Find where the given text appears and provide that cell's center as (X, Y) coordinate. 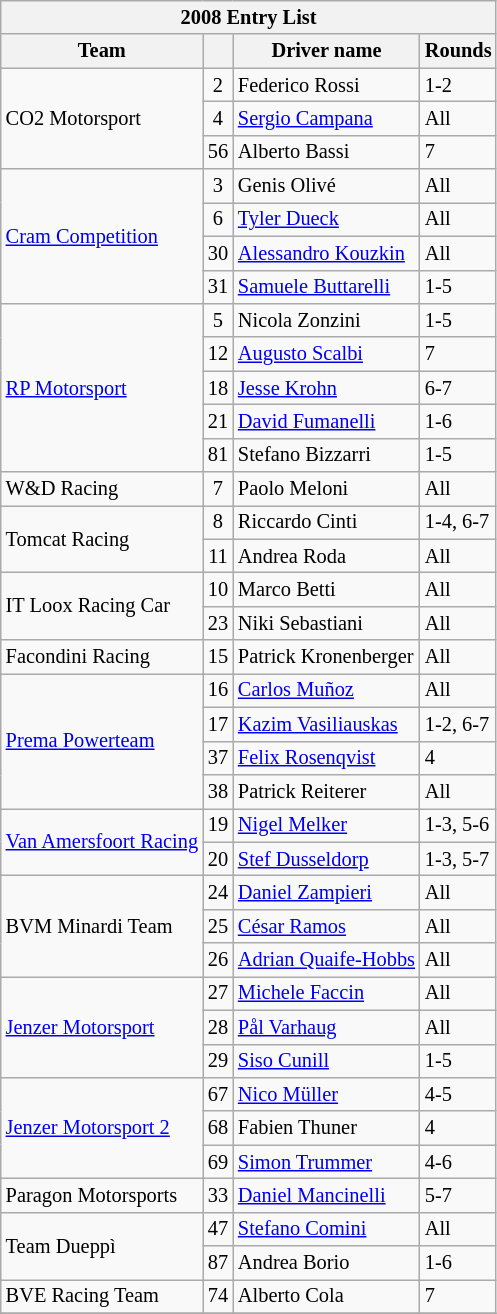
6-7 (458, 388)
5 (218, 320)
Jenzer Motorsport 2 (102, 1128)
Kazim Vasiliauskas (326, 724)
2008 Entry List (249, 17)
38 (218, 791)
Augusto Scalbi (326, 354)
W&D Racing (102, 489)
25 (218, 926)
Michele Faccin (326, 993)
Stef Dusseldorp (326, 859)
Team Dueppì (102, 1246)
Paolo Meloni (326, 489)
Niki Sebastiani (326, 623)
16 (218, 690)
24 (218, 892)
César Ramos (326, 926)
Adrian Quaife-Hobbs (326, 960)
12 (218, 354)
18 (218, 388)
Samuele Buttarelli (326, 287)
Rounds (458, 51)
Pål Varhaug (326, 1027)
Jenzer Motorsport (102, 1026)
56 (218, 152)
Simon Trummer (326, 1162)
20 (218, 859)
Federico Rossi (326, 85)
67 (218, 1094)
Nigel Melker (326, 825)
Team (102, 51)
37 (218, 758)
47 (218, 1229)
Jesse Krohn (326, 388)
74 (218, 1296)
RP Motorsport (102, 387)
1-3, 5-7 (458, 859)
10 (218, 589)
Daniel Zampieri (326, 892)
Alberto Bassi (326, 152)
26 (218, 960)
8 (218, 522)
69 (218, 1162)
1-2, 6-7 (458, 724)
15 (218, 657)
Nicola Zonzini (326, 320)
11 (218, 556)
Fabien Thuner (326, 1128)
5-7 (458, 1195)
BVE Racing Team (102, 1296)
28 (218, 1027)
Carlos Muñoz (326, 690)
Nico Müller (326, 1094)
1-2 (458, 85)
IT Loox Racing Car (102, 606)
68 (218, 1128)
4-5 (458, 1094)
81 (218, 455)
Cram Competition (102, 236)
Andrea Borio (326, 1263)
87 (218, 1263)
Riccardo Cinti (326, 522)
Alberto Cola (326, 1296)
1-3, 5-6 (458, 825)
BVM Minardi Team (102, 926)
Siso Cunill (326, 1061)
Daniel Mancinelli (326, 1195)
Prema Powerteam (102, 740)
CO2 Motorsport (102, 118)
Andrea Roda (326, 556)
17 (218, 724)
Driver name (326, 51)
Sergio Campana (326, 118)
David Fumanelli (326, 421)
Tomcat Racing (102, 538)
19 (218, 825)
Stefano Comini (326, 1229)
Van Amersfoort Racing (102, 842)
Marco Betti (326, 589)
Alessandro Kouzkin (326, 253)
Genis Olivé (326, 186)
27 (218, 993)
33 (218, 1195)
6 (218, 219)
Patrick Reiterer (326, 791)
4-6 (458, 1162)
23 (218, 623)
Paragon Motorsports (102, 1195)
3 (218, 186)
Tyler Dueck (326, 219)
31 (218, 287)
Facondini Racing (102, 657)
29 (218, 1061)
Stefano Bizzarri (326, 455)
30 (218, 253)
Patrick Kronenberger (326, 657)
Felix Rosenqvist (326, 758)
21 (218, 421)
2 (218, 85)
1-4, 6-7 (458, 522)
